Capture the cell that displays the provided text and extract its (X, Y) central coordinate. 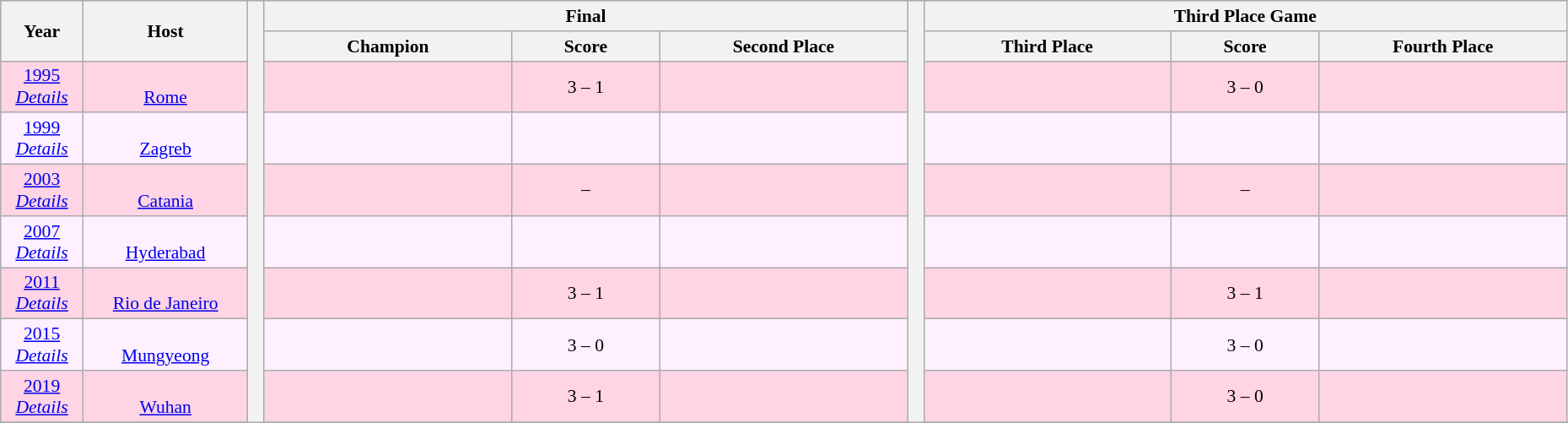
Rome (165, 86)
2015 Details (42, 344)
2019 Details (42, 397)
Hyderabad (165, 241)
Fourth Place (1442, 46)
1995 Details (42, 86)
Mungyeong (165, 344)
1999 Details (42, 138)
Catania (165, 191)
2011 Details (42, 294)
Wuhan (165, 397)
Champion (388, 46)
Zagreb (165, 138)
Second Place (783, 46)
Third Place (1048, 46)
Rio de Janeiro (165, 294)
2007 Details (42, 241)
Final (585, 16)
2003 Details (42, 191)
Host (165, 30)
Third Place Game (1245, 16)
Year (42, 30)
